Locate the cell with the specified text and output its (X, Y) center coordinate. 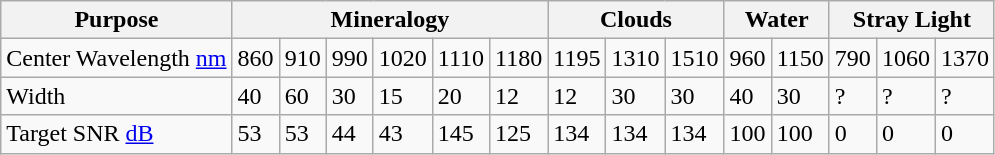
1110 (460, 58)
Purpose (116, 20)
20 (460, 96)
Target SNR dB (116, 134)
Clouds (636, 20)
1060 (906, 58)
Width (116, 96)
1370 (964, 58)
860 (256, 58)
960 (748, 58)
Stray Light (912, 20)
1150 (800, 58)
145 (460, 134)
990 (350, 58)
44 (350, 134)
Mineralogy (390, 20)
1195 (577, 58)
125 (519, 134)
1020 (402, 58)
Water (776, 20)
15 (402, 96)
1180 (519, 58)
910 (302, 58)
1310 (636, 58)
Center Wavelength nm (116, 58)
790 (852, 58)
1510 (694, 58)
43 (402, 134)
60 (302, 96)
